Find where the given text appears and provide that cell's center as (x, y) coordinate. 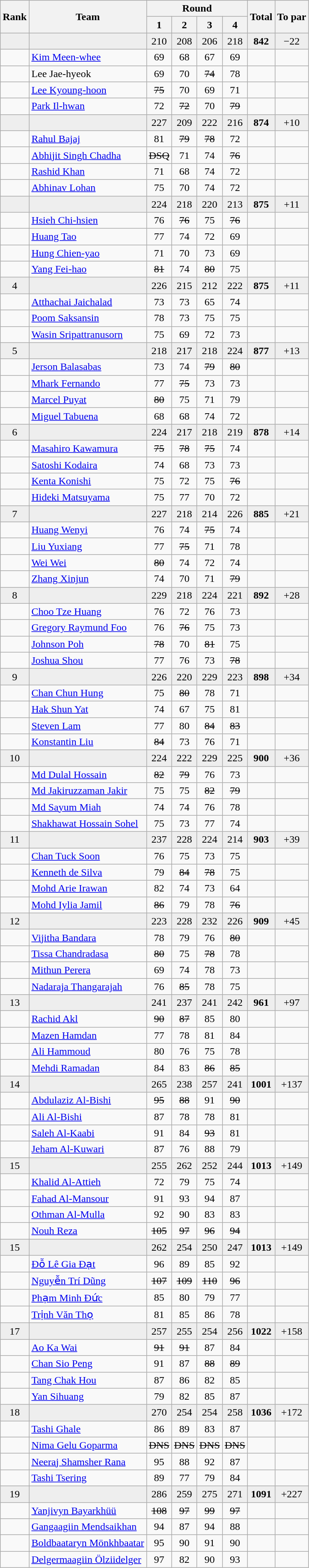
17 (15, 1331)
Mazen Hamdan (88, 1035)
105 (159, 1231)
+14 (292, 432)
877 (261, 351)
213 (235, 204)
+97 (292, 1003)
Nouh Reza (88, 1231)
Saleh Al-Kaabi (88, 1133)
+227 (292, 1494)
Othman Al-Mulla (88, 1214)
14 (15, 1084)
Kenneth de Silva (88, 872)
110 (210, 1281)
Wasin Sripattranusorn (88, 334)
Park Il-hwan (88, 106)
109 (184, 1281)
Lee Jae-hyeok (88, 74)
206 (210, 41)
12 (15, 921)
6 (15, 432)
Rank (15, 17)
247 (235, 1247)
64 (235, 888)
+45 (292, 921)
Vijitha Bandara (88, 937)
Ali Hammoud (88, 1052)
+13 (292, 351)
+21 (292, 514)
Jeham Al-Kuwari (88, 1149)
5 (15, 351)
Mehdi Ramadan (88, 1068)
232 (210, 921)
900 (261, 758)
Masahiro Kawamura (88, 448)
Yanjivyn Bayarkhüü (88, 1510)
Nima Gelu Goparma (88, 1445)
108 (159, 1510)
99 (210, 1510)
Satoshi Kodaira (88, 465)
Liu Yuxiang (88, 546)
Gregory Raymund Foo (88, 628)
Hsieh Chi-hsien (88, 221)
+39 (292, 840)
Khalid Al-Attieh (88, 1182)
244 (235, 1166)
221 (235, 595)
Md Dulal Hossain (88, 775)
2 (184, 25)
Tissa Chandradasa (88, 954)
Hung Chien-yao (88, 253)
842 (261, 41)
1001 (261, 1084)
892 (261, 595)
Chan Chun Hung (88, 693)
1022 (261, 1331)
Neeraj Shamsher Rana (88, 1461)
Tang Chak Hou (88, 1380)
To par (292, 17)
215 (184, 286)
275 (210, 1494)
Yan Sihuang (88, 1396)
7 (15, 514)
219 (235, 432)
Gangaagiin Mendsaikhan (88, 1527)
19 (15, 1494)
242 (235, 1003)
Jerson Balasabas (88, 367)
909 (261, 921)
Chan Sio Peng (88, 1364)
1 (159, 25)
−22 (292, 41)
878 (261, 432)
961 (261, 1003)
271 (235, 1494)
Md Jakiruzzaman Jakir (88, 791)
Kim Meen-whee (88, 57)
Fahad Al-Mansour (88, 1198)
Konstantin Liu (88, 742)
Huang Wenyi (88, 530)
+10 (292, 122)
Mohd Iylia Jamil (88, 905)
Johnson Poh (88, 644)
Marcel Puyat (88, 399)
Abhijit Singh Chadha (88, 155)
+34 (292, 677)
Tashi Ghale (88, 1429)
+158 (292, 1331)
9 (15, 677)
898 (261, 677)
1091 (261, 1494)
Md Sayum Miah (88, 807)
885 (261, 514)
Abhinav Lohan (88, 188)
270 (159, 1413)
209 (184, 122)
Huang Tao (88, 237)
Đỗ Lê Gia Đạt (88, 1264)
225 (235, 758)
Rashid Khan (88, 171)
Yang Fei-hao (88, 269)
Chan Tuck Soon (88, 856)
259 (184, 1494)
+28 (292, 595)
Ali Al-Bishi (88, 1117)
+137 (292, 1084)
Team (88, 17)
65 (210, 302)
874 (261, 122)
Nadaraja Thangarajah (88, 986)
Round (197, 9)
1036 (261, 1413)
Mithun Perera (88, 970)
Wei Wei (88, 563)
+36 (292, 758)
238 (184, 1084)
Ao Ka Wai (88, 1347)
250 (210, 1247)
286 (159, 1494)
Steven Lam (88, 726)
Joshua Shou (88, 660)
Choo Tze Huang (88, 611)
Kenta Konishi (88, 481)
210 (159, 41)
Trịnh Văn Thọ (88, 1315)
Tashi Tsering (88, 1478)
Hideki Matsuyama (88, 498)
Nguyễn Trí Dũng (88, 1281)
265 (159, 1084)
Abdulaziz Al-Bishi (88, 1100)
Total (261, 17)
Boldbaataryn Mönkhbaatar (88, 1543)
Mhark Fernando (88, 383)
Poom Saksansin (88, 318)
256 (235, 1331)
Rachid Akl (88, 1019)
208 (184, 41)
Phạm Minh Đức (88, 1298)
10 (15, 758)
18 (15, 1413)
252 (210, 1166)
Miguel Tabuena (88, 416)
8 (15, 595)
3 (210, 25)
Mohd Arie Irawan (88, 888)
107 (159, 1281)
13 (15, 1003)
258 (235, 1413)
+172 (292, 1413)
11 (15, 840)
212 (210, 286)
Hak Shun Yat (88, 709)
Rahul Bajaj (88, 139)
216 (235, 122)
903 (261, 840)
Lee Kyoung-hoon (88, 90)
DSQ (159, 155)
Atthachai Jaichalad (88, 302)
Zhang Xinjun (88, 579)
Shakhawat Hossain Sohel (88, 823)
Delgermaagiin Ölziidelger (88, 1559)
